Capture the cell that displays the provided text and extract its [x, y] central coordinate. 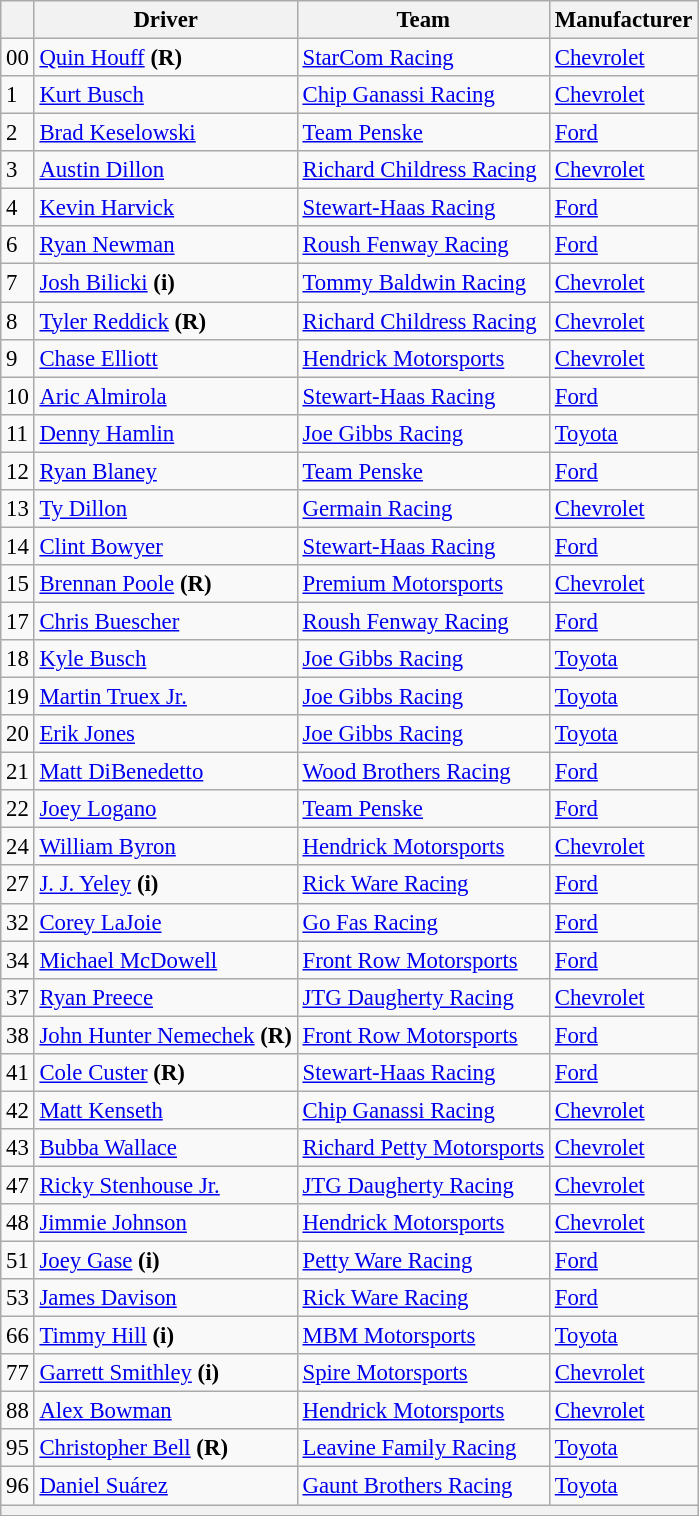
Chris Buescher [166, 621]
Tommy Baldwin Racing [423, 283]
9 [18, 358]
Jimmie Johnson [166, 1223]
Leavine Family Racing [423, 1449]
Christopher Bell (R) [166, 1449]
14 [18, 546]
Ryan Preece [166, 997]
Bubba Wallace [166, 1148]
Team [423, 20]
8 [18, 321]
Daniel Suárez [166, 1486]
Matt Kenseth [166, 1110]
Ty Dillon [166, 509]
Germain Racing [423, 509]
Austin Dillon [166, 170]
Garrett Smithley (i) [166, 1373]
77 [18, 1373]
96 [18, 1486]
Quin Houff (R) [166, 58]
27 [18, 885]
19 [18, 697]
6 [18, 245]
17 [18, 621]
William Byron [166, 847]
Go Fas Racing [423, 922]
Brennan Poole (R) [166, 584]
22 [18, 809]
51 [18, 1261]
95 [18, 1449]
Premium Motorsports [423, 584]
Erik Jones [166, 734]
Joey Gase (i) [166, 1261]
24 [18, 847]
Matt DiBenedetto [166, 772]
Kevin Harvick [166, 208]
Corey LaJoie [166, 922]
Gaunt Brothers Racing [423, 1486]
Alex Bowman [166, 1411]
Josh Bilicki (i) [166, 283]
James Davison [166, 1298]
Michael McDowell [166, 960]
Martin Truex Jr. [166, 697]
21 [18, 772]
48 [18, 1223]
47 [18, 1185]
Kurt Busch [166, 95]
Petty Ware Racing [423, 1261]
Cole Custer (R) [166, 1073]
66 [18, 1336]
7 [18, 283]
Ricky Stenhouse Jr. [166, 1185]
20 [18, 734]
Tyler Reddick (R) [166, 321]
32 [18, 922]
1 [18, 95]
3 [18, 170]
Richard Petty Motorsports [423, 1148]
11 [18, 433]
10 [18, 396]
Kyle Busch [166, 659]
4 [18, 208]
Driver [166, 20]
13 [18, 509]
Clint Bowyer [166, 546]
Chase Elliott [166, 358]
Aric Almirola [166, 396]
Spire Motorsports [423, 1373]
Brad Keselowski [166, 133]
MBM Motorsports [423, 1336]
Wood Brothers Racing [423, 772]
Manufacturer [623, 20]
Joey Logano [166, 809]
15 [18, 584]
Timmy Hill (i) [166, 1336]
38 [18, 1035]
Ryan Blaney [166, 471]
18 [18, 659]
Ryan Newman [166, 245]
34 [18, 960]
37 [18, 997]
53 [18, 1298]
2 [18, 133]
12 [18, 471]
43 [18, 1148]
John Hunter Nemechek (R) [166, 1035]
00 [18, 58]
J. J. Yeley (i) [166, 885]
StarCom Racing [423, 58]
41 [18, 1073]
88 [18, 1411]
Denny Hamlin [166, 433]
42 [18, 1110]
